Extract the (x, y) coordinate from the center of the cell holding the provided text.  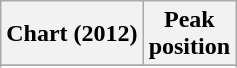
Chart (2012) (72, 34)
Peakposition (189, 34)
